Search for the cell housing the specified text and yield its [x, y] center coordinate. 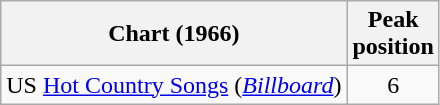
Chart (1966) [174, 34]
Peakposition [393, 34]
US Hot Country Songs (Billboard) [174, 85]
6 [393, 85]
